Capture the cell that displays the provided text and extract its (X, Y) central coordinate. 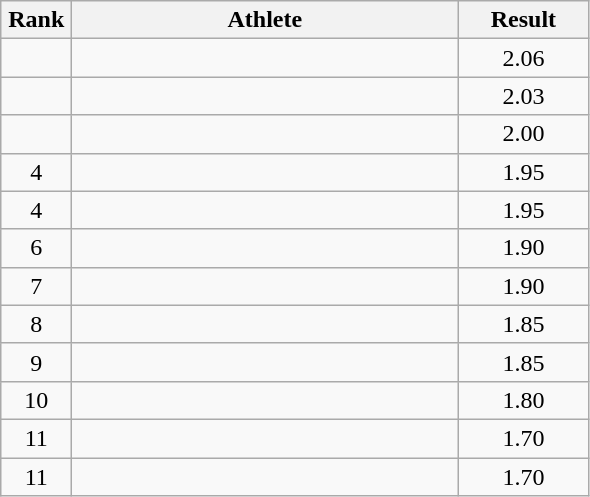
7 (36, 286)
Rank (36, 20)
Result (524, 20)
2.00 (524, 134)
8 (36, 324)
Athlete (265, 20)
9 (36, 362)
1.80 (524, 400)
6 (36, 248)
2.03 (524, 96)
10 (36, 400)
2.06 (524, 58)
